Scan for the cell matching the given text and deliver its (x, y) coordinate at center. 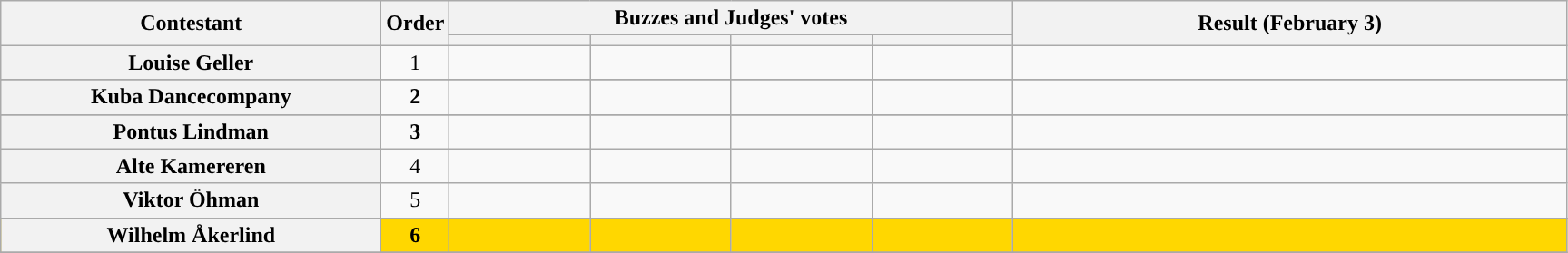
6 (416, 235)
Alte Kamereren (191, 166)
Contestant (191, 24)
1 (416, 63)
Kuba Dancecompany (191, 97)
Order (416, 24)
Result (February 3) (1289, 24)
Pontus Lindman (191, 131)
Viktor Öhman (191, 200)
Louise Geller (191, 63)
Buzzes and Judges' votes (731, 18)
4 (416, 166)
2 (416, 97)
5 (416, 200)
3 (416, 131)
Wilhelm Åkerlind (191, 235)
